Identify which cell holds the provided text, then report its [x, y] central coordinate. 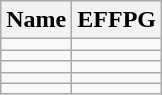
EFFPG [117, 20]
Name [36, 20]
